Determine the (X, Y) coordinate at the center of the cell enclosing the given text.  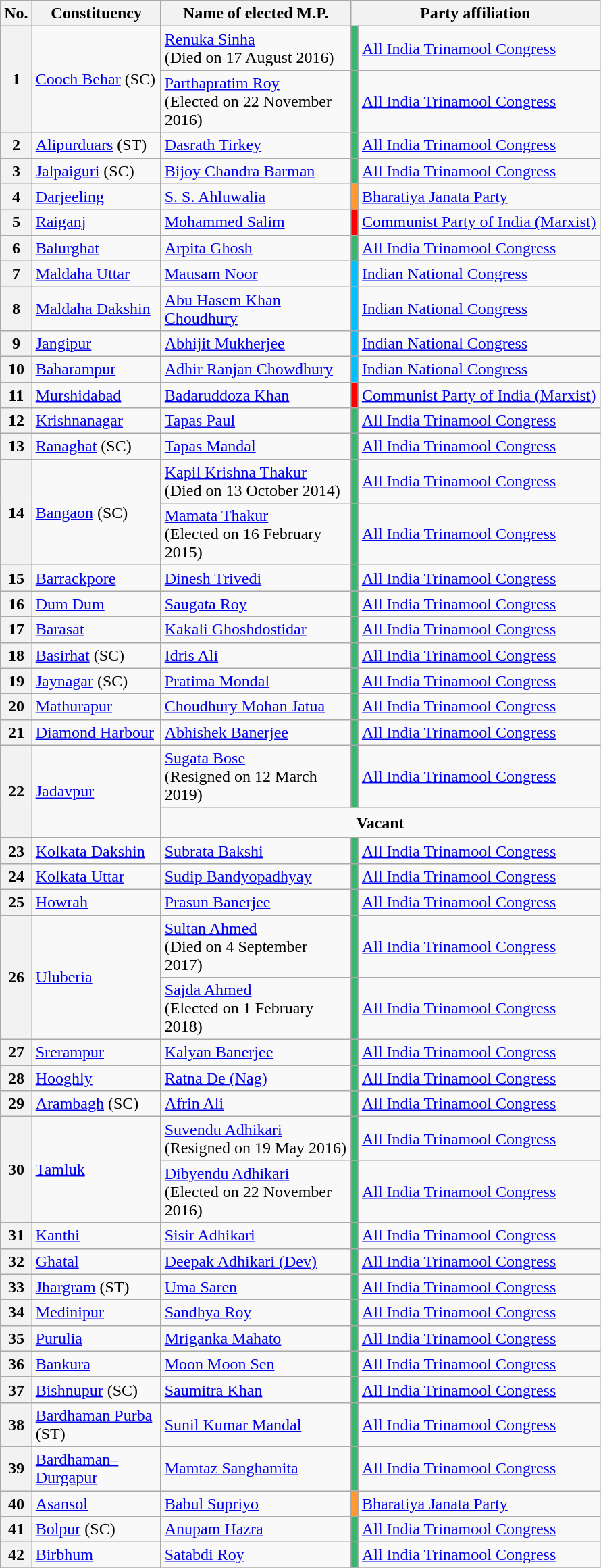
S. S. Ahluwalia (255, 197)
Saugata Roy (255, 604)
Ratna De (Nag) (255, 1078)
40 (16, 1503)
Tamluk (96, 1170)
Purulia (96, 1338)
Choudhury Mohan Jatua (255, 707)
Krishnanagar (96, 421)
Basirhat (SC) (96, 655)
Bankura (96, 1364)
Birbhum (96, 1555)
Medinipur (96, 1313)
1 (16, 80)
35 (16, 1338)
Bolpur (SC) (96, 1529)
Arpita Ghosh (255, 248)
Kapil Krishna Thakur(Died on 13 October 2014) (255, 481)
Raiganj (96, 222)
Sajda Ahmed(Elected on 1 February 2018) (255, 1009)
12 (16, 421)
Alipurduars (ST) (96, 145)
Deepak Adhikari (Dev) (255, 1261)
Barasat (96, 630)
Kalyan Banerjee (255, 1053)
18 (16, 655)
Mathurapur (96, 707)
Afrin Ali (255, 1104)
Srerampur (96, 1053)
Ranaghat (SC) (96, 447)
Vacant (380, 823)
Sugata Bose(Resigned on 12 March 2019) (255, 776)
Adhir Ranjan Chowdhury (255, 369)
Abhishek Banerjee (255, 732)
Dinesh Trivedi (255, 578)
Diamond Harbour (96, 732)
Sudip Bandyopadhyay (255, 876)
Jangipur (96, 343)
Idris Ali (255, 655)
Maldaha Uttar (96, 274)
Bangaon (SC) (96, 512)
23 (16, 851)
13 (16, 447)
Subrata Bakshi (255, 851)
Bijoy Chandra Barman (255, 171)
Badaruddoza Khan (255, 395)
Constituency (96, 14)
Jalpaiguri (SC) (96, 171)
41 (16, 1529)
Babul Supriyo (255, 1503)
Saumitra Khan (255, 1390)
2 (16, 145)
Kolkata Uttar (96, 876)
Kanthi (96, 1236)
Uma Saren (255, 1287)
Sunil Kumar Mandal (255, 1424)
37 (16, 1390)
Abhijit Mukherjee (255, 343)
7 (16, 274)
15 (16, 578)
11 (16, 395)
29 (16, 1104)
Barrackpore (96, 578)
Tapas Mandal (255, 447)
Moon Moon Sen (255, 1364)
Suvendu Adhikari(Resigned on 19 May 2016) (255, 1139)
9 (16, 343)
42 (16, 1555)
17 (16, 630)
Kolkata Dakshin (96, 851)
Mriganka Mahato (255, 1338)
Name of elected M.P. (255, 14)
30 (16, 1170)
33 (16, 1287)
Bardhaman–Durgapur (96, 1469)
Satabdi Roy (255, 1555)
Dibyendu Adhikari(Elected on 22 November 2016) (255, 1192)
Prasun Banerjee (255, 902)
Darjeeling (96, 197)
Asansol (96, 1503)
Cooch Behar (SC) (96, 80)
Jadavpur (96, 792)
6 (16, 248)
Murshidabad (96, 395)
Mamata Thakur(Elected on 16 February 2015) (255, 534)
14 (16, 512)
22 (16, 792)
Howrah (96, 902)
Bardhaman Purba (ST) (96, 1424)
Sultan Ahmed(Died on 4 September 2017) (255, 946)
36 (16, 1364)
24 (16, 876)
Parthapratim Roy(Elected on 22 November 2016) (255, 101)
Anupam Hazra (255, 1529)
Ghatal (96, 1261)
Hooghly (96, 1078)
28 (16, 1078)
Balurghat (96, 248)
26 (16, 977)
31 (16, 1236)
Uluberia (96, 977)
Maldaha Dakshin (96, 308)
16 (16, 604)
Kakali Ghoshdostidar (255, 630)
19 (16, 681)
Abu Hasem Khan Choudhury (255, 308)
Mohammed Salim (255, 222)
5 (16, 222)
Mausam Noor (255, 274)
Tapas Paul (255, 421)
Arambagh (SC) (96, 1104)
27 (16, 1053)
20 (16, 707)
3 (16, 171)
Party affiliation (475, 14)
Jaynagar (SC) (96, 681)
10 (16, 369)
Dum Dum (96, 604)
Dasrath Tirkey (255, 145)
32 (16, 1261)
39 (16, 1469)
21 (16, 732)
Jhargram (ST) (96, 1287)
8 (16, 308)
No. (16, 14)
25 (16, 902)
Pratima Mondal (255, 681)
Renuka Sinha(Died on 17 August 2016) (255, 49)
Mamtaz Sanghamita (255, 1469)
Sandhya Roy (255, 1313)
34 (16, 1313)
Bishnupur (SC) (96, 1390)
38 (16, 1424)
4 (16, 197)
Baharampur (96, 369)
Sisir Adhikari (255, 1236)
